Locate the cell with the specified text and output its (X, Y) center coordinate. 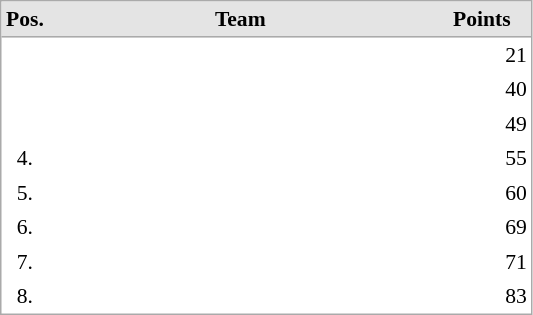
55 (482, 158)
49 (482, 123)
60 (482, 193)
71 (482, 261)
Pos. (26, 20)
Points (482, 20)
4. (26, 158)
83 (482, 296)
8. (26, 296)
5. (26, 193)
21 (482, 55)
6. (26, 227)
Team (240, 20)
7. (26, 261)
40 (482, 89)
69 (482, 227)
